Return the (x, y) coordinate for the center point of the cell that contains the specified text.  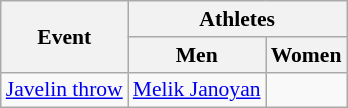
Event (64, 36)
Women (306, 55)
Athletes (238, 19)
Men (197, 55)
Javelin throw (64, 90)
Melik Janoyan (197, 90)
